Search for the cell housing the specified text and yield its [X, Y] center coordinate. 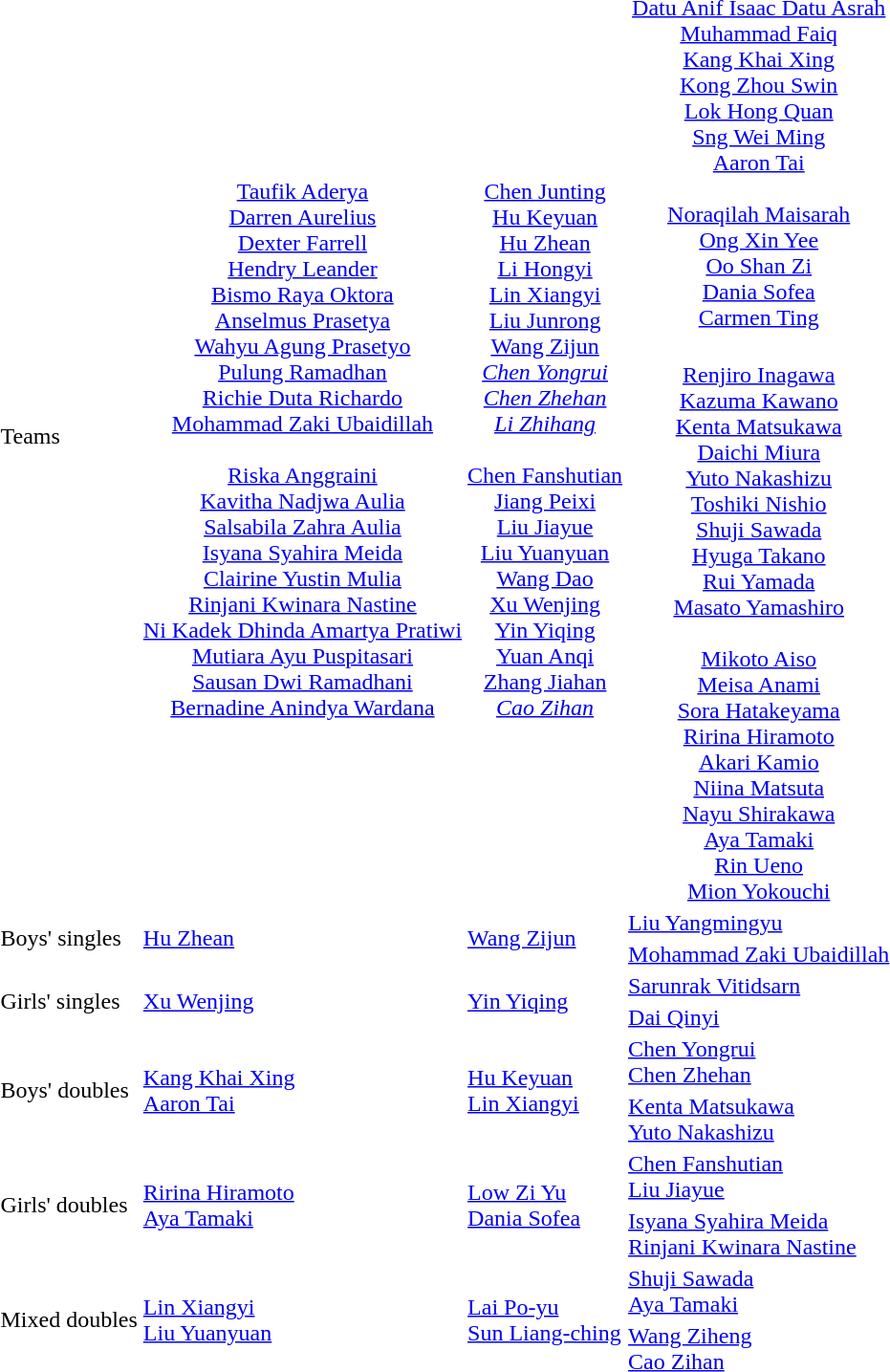
Yin Yiqing [545, 1002]
Ririna Hiramoto Aya Tamaki [302, 1205]
Xu Wenjing [302, 1002]
Hu Zhean [302, 939]
Low Zi Yu Dania Sofea [545, 1205]
Hu Keyuan Lin Xiangyi [545, 1090]
Wang Zijun [545, 939]
Kang Khai Xing Aaron Tai [302, 1090]
